Detect which cell encompasses the target text, then output its (X, Y) center coordinate. 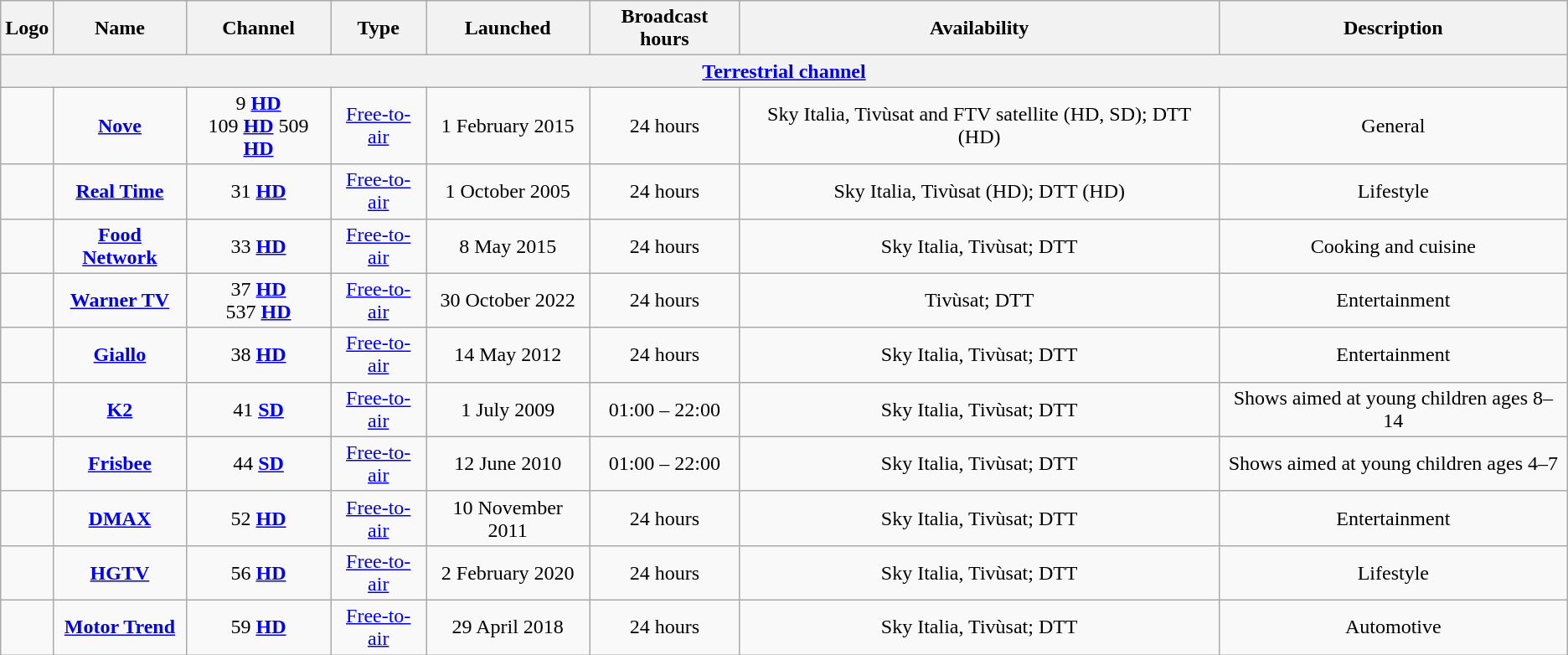
Sky Italia, Tivùsat (HD); DTT (HD) (980, 191)
Frisbee (120, 464)
Description (1393, 28)
2 February 2020 (508, 573)
Channel (258, 28)
10 November 2011 (508, 518)
K2 (120, 409)
59 HD (258, 627)
Name (120, 28)
Terrestrial channel (784, 71)
29 April 2018 (508, 627)
Launched (508, 28)
52 HD (258, 518)
41 SD (258, 409)
Motor Trend (120, 627)
Food Network (120, 246)
1 July 2009 (508, 409)
14 May 2012 (508, 355)
37 HD537 HD (258, 300)
1 October 2005 (508, 191)
HGTV (120, 573)
44 SD (258, 464)
Real Time (120, 191)
Cooking and cuisine (1393, 246)
31 HD (258, 191)
9 HD109 HD 509 HD (258, 126)
Broadcast hours (665, 28)
Logo (27, 28)
33 HD (258, 246)
DMAX (120, 518)
Warner TV (120, 300)
38 HD (258, 355)
30 October 2022 (508, 300)
Shows aimed at young children ages 8–14 (1393, 409)
12 June 2010 (508, 464)
Type (379, 28)
Giallo (120, 355)
Automotive (1393, 627)
Tivùsat; DTT (980, 300)
Availability (980, 28)
1 February 2015 (508, 126)
56 HD (258, 573)
Shows aimed at young children ages 4–7 (1393, 464)
General (1393, 126)
Sky Italia, Tivùsat and FTV satellite (HD, SD); DTT (HD) (980, 126)
Nove (120, 126)
8 May 2015 (508, 246)
